For the text-containing cell, return its midpoint in [x, y] coordinate format. 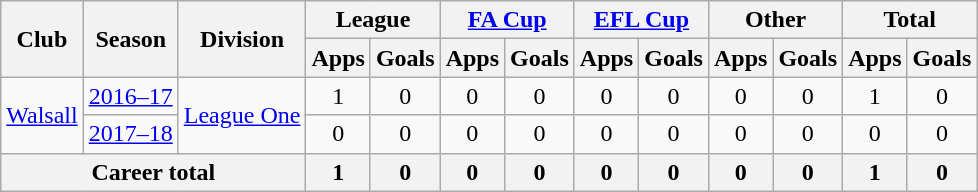
Season [130, 39]
2017–18 [130, 134]
Career total [154, 172]
Other [775, 20]
Club [42, 39]
Division [242, 39]
2016–17 [130, 96]
EFL Cup [641, 20]
League [373, 20]
Walsall [42, 115]
Total [910, 20]
FA Cup [507, 20]
League One [242, 115]
